Output the (x, y) coordinate of the center of the cell containing the given text.  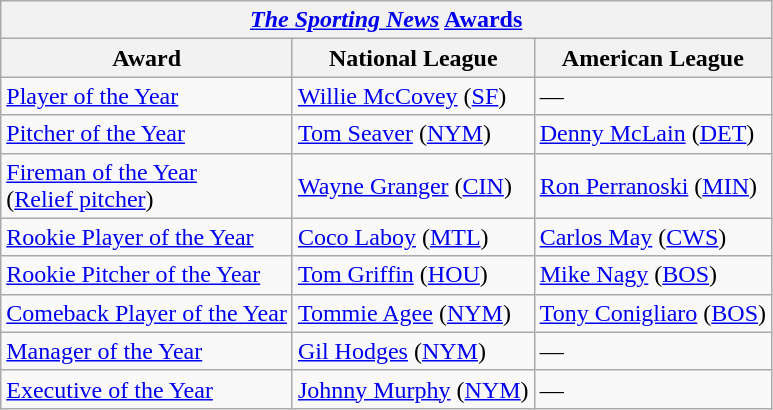
Gil Hodges (NYM) (413, 351)
Manager of the Year (147, 351)
Willie McCovey (SF) (413, 96)
Mike Nagy (BOS) (652, 275)
Pitcher of the Year (147, 134)
Tommie Agee (NYM) (413, 313)
American League (652, 58)
Rookie Player of the Year (147, 237)
Fireman of the Year(Relief pitcher) (147, 186)
Coco Laboy (MTL) (413, 237)
National League (413, 58)
Player of the Year (147, 96)
Johnny Murphy (NYM) (413, 389)
Wayne Granger (CIN) (413, 186)
Carlos May (CWS) (652, 237)
The Sporting News Awards (386, 20)
Executive of the Year (147, 389)
Rookie Pitcher of the Year (147, 275)
Ron Perranoski (MIN) (652, 186)
Tony Conigliaro (BOS) (652, 313)
Tom Griffin (HOU) (413, 275)
Denny McLain (DET) (652, 134)
Award (147, 58)
Tom Seaver (NYM) (413, 134)
Comeback Player of the Year (147, 313)
